Output the [x, y] coordinate of the center of the cell containing the given text.  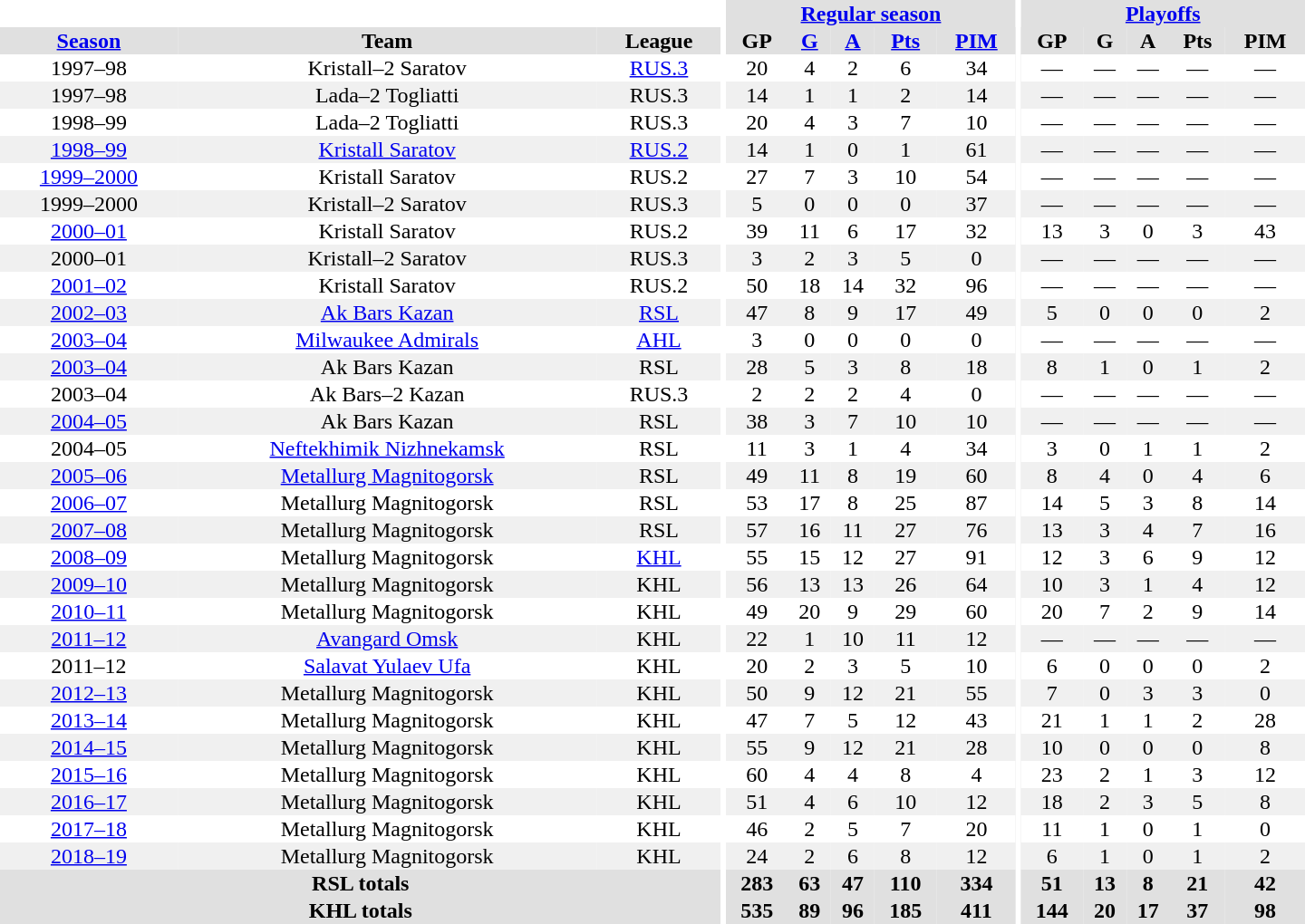
Regular season [871, 14]
61 [977, 149]
Milwaukee Admirals [388, 340]
League [658, 41]
26 [906, 584]
22 [758, 639]
Team [388, 41]
2012–13 [89, 693]
2009–10 [89, 584]
89 [810, 910]
25 [906, 503]
19 [906, 476]
29 [906, 611]
46 [758, 829]
57 [758, 530]
KHL totals [361, 910]
Salavat Yulaev Ufa [388, 666]
53 [758, 503]
2005–06 [89, 476]
42 [1265, 883]
38 [758, 421]
87 [977, 503]
24 [758, 856]
2017–18 [89, 829]
2010–11 [89, 611]
2013–14 [89, 720]
110 [906, 883]
411 [977, 910]
56 [758, 584]
Season [89, 41]
334 [977, 883]
Neftekhimik Nizhnekamsk [388, 448]
185 [906, 910]
144 [1051, 910]
Ak Bars–2 Kazan [388, 394]
2008–09 [89, 557]
2014–15 [89, 747]
98 [1265, 910]
15 [810, 557]
2018–19 [89, 856]
2002–03 [89, 313]
Playoffs [1163, 14]
Avangard Omsk [388, 639]
39 [758, 231]
23 [1051, 775]
91 [977, 557]
2001–02 [89, 285]
76 [977, 530]
RSL totals [361, 883]
54 [977, 177]
283 [758, 883]
AHL [658, 340]
2016–17 [89, 802]
535 [758, 910]
2006–07 [89, 503]
2015–16 [89, 775]
63 [810, 883]
2007–08 [89, 530]
64 [977, 584]
